Detect which cell encompasses the target text, then output its [X, Y] center coordinate. 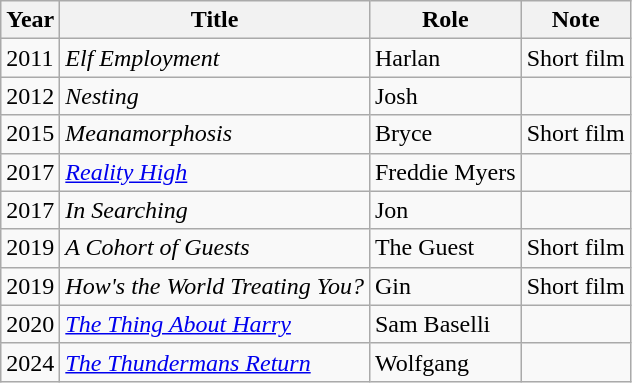
Meanamorphosis [215, 134]
A Cohort of Guests [215, 248]
Sam Baselli [445, 324]
Bryce [445, 134]
2015 [30, 134]
Nesting [215, 96]
2020 [30, 324]
Note [576, 20]
Harlan [445, 58]
Josh [445, 96]
Role [445, 20]
In Searching [215, 210]
Title [215, 20]
Reality High [215, 172]
2011 [30, 58]
The Thundermans Return [215, 362]
2024 [30, 362]
Jon [445, 210]
Year [30, 20]
The Thing About Harry [215, 324]
2012 [30, 96]
Wolfgang [445, 362]
How's the World Treating You? [215, 286]
The Guest [445, 248]
Elf Employment [215, 58]
Gin [445, 286]
Freddie Myers [445, 172]
